Detect which cell encompasses the target text, then output its [X, Y] center coordinate. 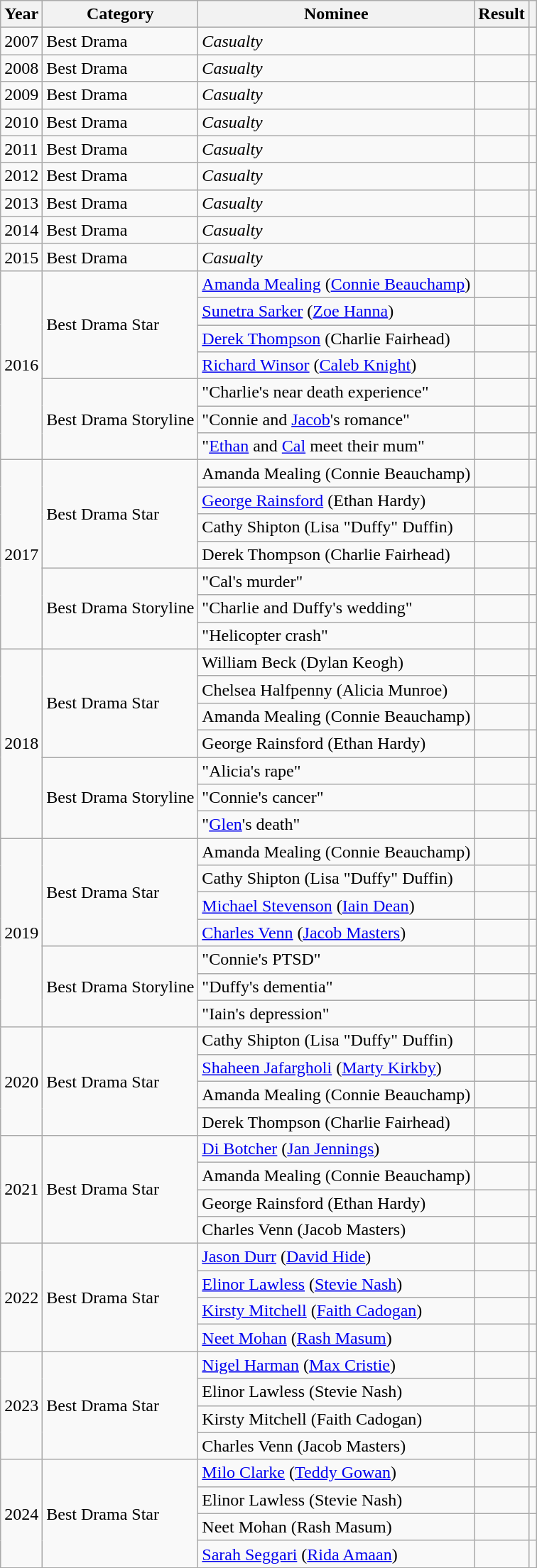
Jason Durr (David Hide) [337, 1257]
"Charlie and Duffy's wedding" [337, 608]
Sarah Seggari (Rida Amaan) [337, 1554]
2017 [21, 554]
2009 [21, 95]
2021 [21, 1189]
2023 [21, 1405]
"Connie's PTSD" [337, 960]
"Glen's death" [337, 825]
2013 [21, 203]
2011 [21, 149]
"Connie's cancer" [337, 798]
"Connie and Jacob's romance" [337, 420]
Michael Stevenson (Iain Dean) [337, 906]
"Helicopter crash" [337, 635]
"Charlie's near death experience" [337, 393]
"Iain's depression" [337, 1014]
2016 [21, 365]
Di Botcher (Jan Jennings) [337, 1148]
2008 [21, 68]
"Alicia's rape" [337, 770]
Result [501, 14]
2019 [21, 933]
2007 [21, 41]
2014 [21, 230]
2015 [21, 257]
2024 [21, 1513]
"Duffy's dementia" [337, 987]
Year [21, 14]
William Beck (Dylan Keogh) [337, 662]
2012 [21, 176]
Milo Clarke (Teddy Gowan) [337, 1473]
2022 [21, 1298]
"Cal's murder" [337, 581]
2010 [21, 122]
Nigel Harman (Max Cristie) [337, 1365]
Shaheen Jafargholi (Marty Kirkby) [337, 1068]
Richard Winsor (Caleb Knight) [337, 366]
Chelsea Halfpenny (Alicia Munroe) [337, 689]
"Ethan and Cal meet their mum" [337, 446]
2020 [21, 1081]
Sunetra Sarker (Zoe Hanna) [337, 311]
Category [121, 14]
2018 [21, 743]
Nominee [337, 14]
